Identify which cell holds the provided text, then report its [X, Y] central coordinate. 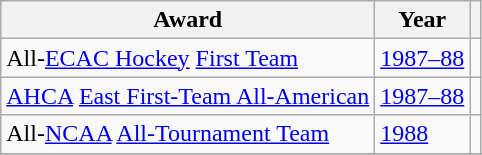
AHCA East First-Team All-American [188, 96]
Award [188, 20]
1988 [422, 134]
All-ECAC Hockey First Team [188, 58]
All-NCAA All-Tournament Team [188, 134]
Year [422, 20]
